Detect which cell encompasses the target text, then output its (x, y) center coordinate. 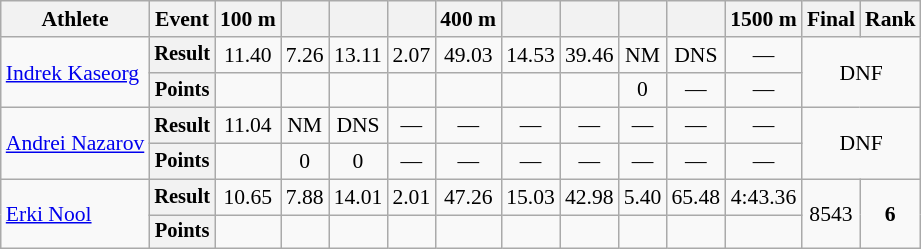
65.48 (696, 197)
Indrek Kaseorg (76, 72)
8543 (831, 214)
13.11 (358, 55)
7.88 (305, 197)
10.65 (248, 197)
Rank (890, 19)
Athlete (76, 19)
39.46 (590, 55)
49.03 (468, 55)
400 m (468, 19)
Final (831, 19)
14.01 (358, 197)
7.26 (305, 55)
Event (182, 19)
42.98 (590, 197)
5.40 (643, 197)
4:43.36 (764, 197)
11.40 (248, 55)
100 m (248, 19)
14.53 (530, 55)
Erki Nool (76, 214)
2.01 (411, 197)
Andrei Nazarov (76, 144)
6 (890, 214)
15.03 (530, 197)
47.26 (468, 197)
1500 m (764, 19)
11.04 (248, 126)
2.07 (411, 55)
